Identify which cell holds the provided text, then report its (x, y) central coordinate. 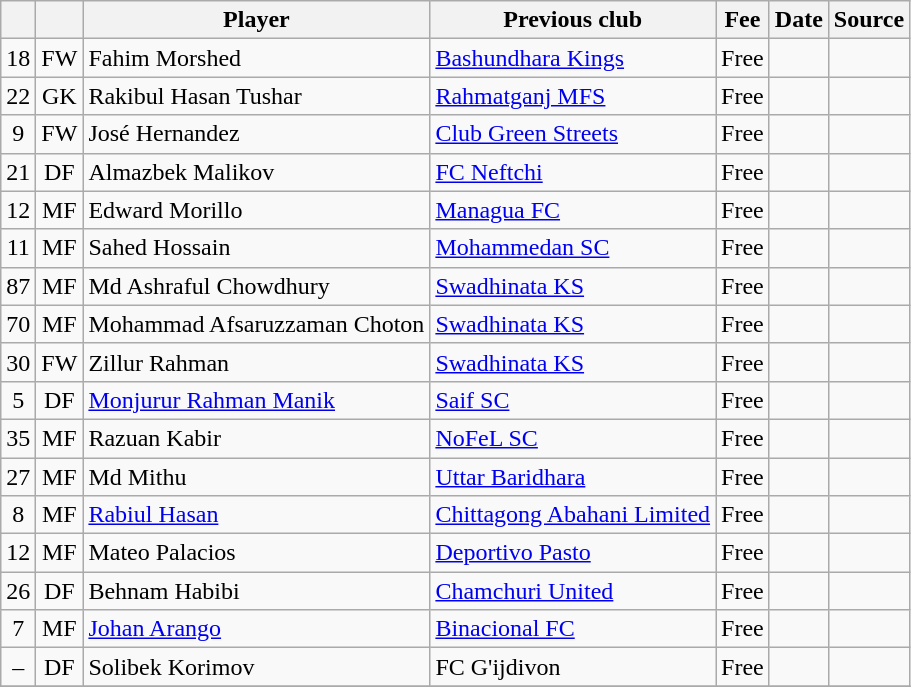
5 (18, 400)
FC G'ijdivon (573, 667)
21 (18, 172)
Rahmatganj MFS (573, 96)
Previous club (573, 20)
FC Neftchi (573, 172)
Johan Arango (256, 629)
30 (18, 362)
Uttar Baridhara (573, 477)
Mateo Palacios (256, 553)
26 (18, 591)
Mohammad Afsaruzzaman Choton (256, 324)
8 (18, 515)
Solibek Korimov (256, 667)
Monjurur Rahman Manik (256, 400)
Rabiul Hasan (256, 515)
Deportivo Pasto (573, 553)
Razuan Kabir (256, 438)
Source (868, 20)
Edward Morillo (256, 210)
Behnam Habibi (256, 591)
Binacional FC (573, 629)
Bashundhara Kings (573, 58)
Md Ashraful Chowdhury (256, 286)
José Hernandez (256, 134)
87 (18, 286)
70 (18, 324)
Club Green Streets (573, 134)
Sahed Hossain (256, 248)
9 (18, 134)
Fee (743, 20)
Managua FC (573, 210)
22 (18, 96)
Chamchuri United (573, 591)
11 (18, 248)
Chittagong Abahani Limited (573, 515)
18 (18, 58)
Saif SC (573, 400)
Mohammedan SC (573, 248)
Rakibul Hasan Tushar (256, 96)
– (18, 667)
7 (18, 629)
27 (18, 477)
Date (798, 20)
NoFeL SC (573, 438)
35 (18, 438)
Zillur Rahman (256, 362)
Md Mithu (256, 477)
Almazbek Malikov (256, 172)
Fahim Morshed (256, 58)
Player (256, 20)
GK (60, 96)
